Detect which cell encompasses the target text, then output its [X, Y] center coordinate. 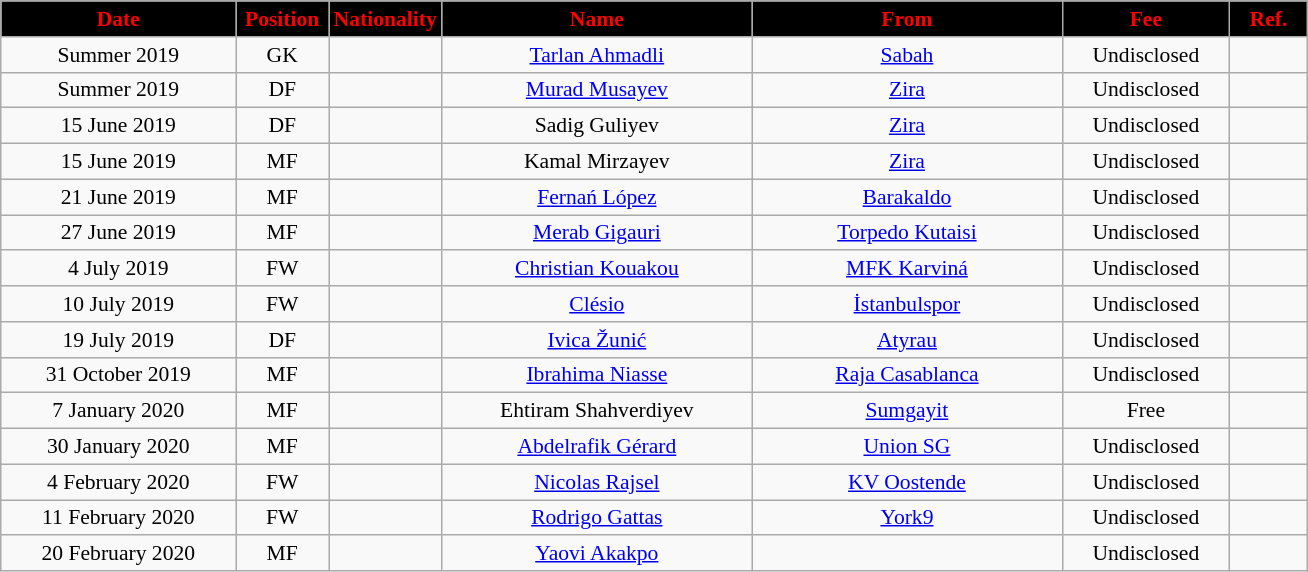
Merab Gigauri [597, 233]
Christian Kouakou [597, 269]
Date [118, 19]
Barakaldo [907, 197]
Sabah [907, 55]
Rodrigo Gattas [597, 518]
Clésio [597, 304]
Ivica Žunić [597, 340]
Murad Musayev [597, 90]
İstanbulspor [907, 304]
KV Oostende [907, 482]
Yaovi Akakpo [597, 554]
7 January 2020 [118, 411]
Fernań López [597, 197]
30 January 2020 [118, 447]
Ehtiram Shahverdiyev [597, 411]
Free [1146, 411]
Ibrahima Niasse [597, 375]
Tarlan Ahmadli [597, 55]
York9 [907, 518]
Union SG [907, 447]
Position [282, 19]
Kamal Mirzayev [597, 162]
20 February 2020 [118, 554]
27 June 2019 [118, 233]
From [907, 19]
Atyrau [907, 340]
4 February 2020 [118, 482]
Ref. [1269, 19]
Nicolas Rajsel [597, 482]
31 October 2019 [118, 375]
10 July 2019 [118, 304]
Nationality [384, 19]
Abdelrafik Gérard [597, 447]
Sadig Guliyev [597, 126]
19 July 2019 [118, 340]
11 February 2020 [118, 518]
Torpedo Kutaisi [907, 233]
Raja Casablanca [907, 375]
Sumgayit [907, 411]
Name [597, 19]
MFK Karviná [907, 269]
Fee [1146, 19]
21 June 2019 [118, 197]
4 July 2019 [118, 269]
GK [282, 55]
